Pinpoint the cell where the given text exists, returning its [X, Y] midpoint coordinate. 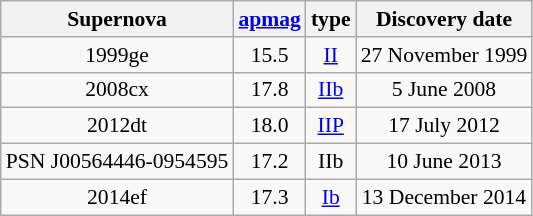
type [331, 19]
2008cx [118, 90]
13 December 2014 [444, 197]
27 November 1999 [444, 55]
17 July 2012 [444, 126]
Ib [331, 197]
apmag [269, 19]
10 June 2013 [444, 162]
17.3 [269, 197]
1999ge [118, 55]
IIP [331, 126]
PSN J00564446-0954595 [118, 162]
II [331, 55]
5 June 2008 [444, 90]
17.8 [269, 90]
Supernova [118, 19]
Discovery date [444, 19]
2012dt [118, 126]
18.0 [269, 126]
17.2 [269, 162]
15.5 [269, 55]
2014ef [118, 197]
